Return the [x, y] coordinate for the center point of the cell that contains the specified text.  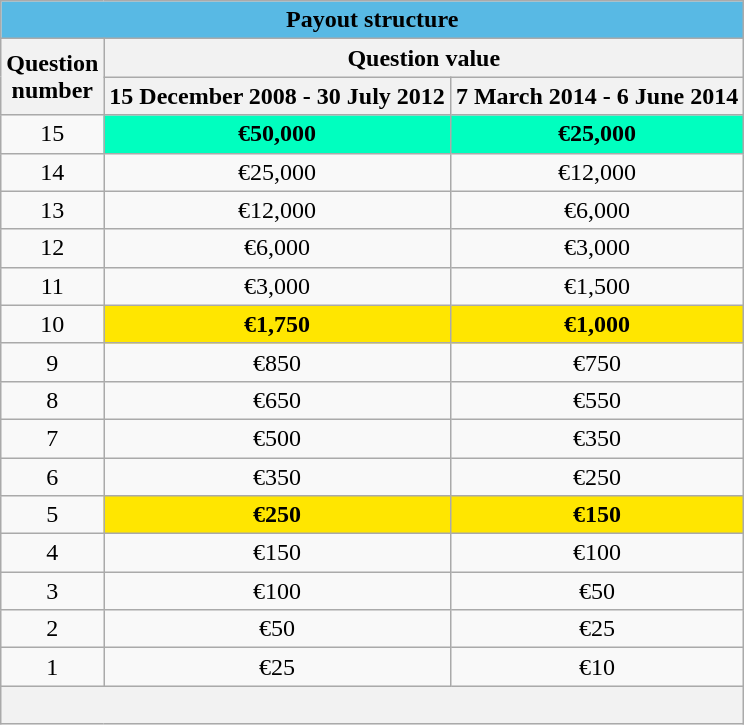
9 [52, 362]
€1,000 [596, 324]
Payout structure [372, 20]
2 [52, 629]
€850 [278, 362]
7 [52, 438]
15 [52, 134]
8 [52, 400]
€10 [596, 667]
€650 [278, 400]
3 [52, 591]
€1,750 [278, 324]
5 [52, 515]
12 [52, 248]
15 December 2008 - 30 July 2012 [278, 96]
13 [52, 210]
Questionnumber [52, 77]
€550 [596, 400]
4 [52, 553]
€50,000 [278, 134]
14 [52, 172]
€1,500 [596, 286]
€750 [596, 362]
6 [52, 477]
1 [52, 667]
11 [52, 286]
Question value [424, 58]
10 [52, 324]
€500 [278, 438]
7 March 2014 - 6 June 2014 [596, 96]
